Pinpoint the cell where the given text exists, returning its [x, y] midpoint coordinate. 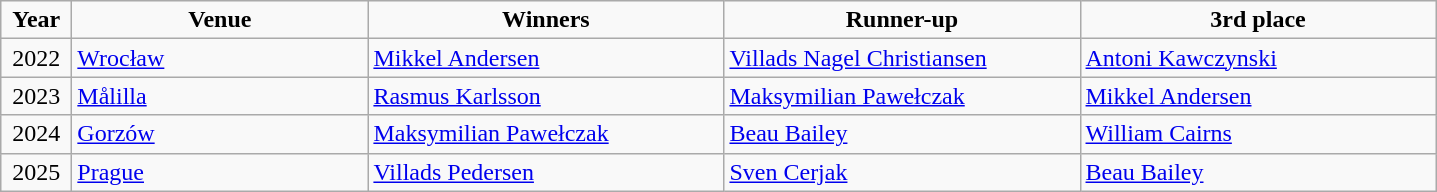
2023 [36, 96]
3rd place [1258, 20]
Gorzów [220, 134]
Målilla [220, 96]
Runner-up [902, 20]
Sven Cerjak [902, 172]
2024 [36, 134]
Venue [220, 20]
Wrocław [220, 58]
Antoni Kawczynski [1258, 58]
Villads Nagel Christiansen [902, 58]
Winners [546, 20]
William Cairns [1258, 134]
Prague [220, 172]
2022 [36, 58]
2025 [36, 172]
Year [36, 20]
Villads Pedersen [546, 172]
Rasmus Karlsson [546, 96]
